Locate the cell with the specified text and output its (x, y) center coordinate. 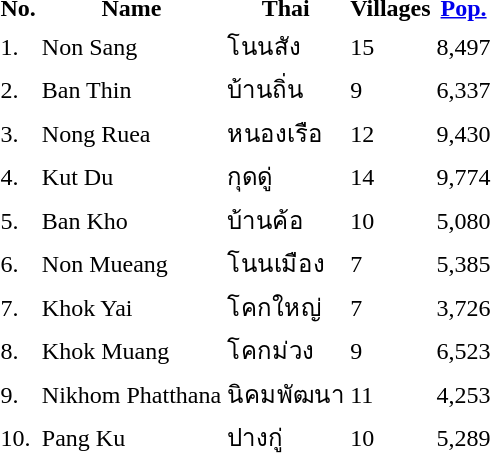
Ban Kho (131, 220)
Non Sang (131, 46)
11 (390, 394)
กุดดู่ (286, 176)
10 (390, 220)
Ban Thin (131, 90)
Nikhom Phatthana (131, 394)
Khok Muang (131, 350)
14 (390, 176)
โนนสัง (286, 46)
นิคมพัฒนา (286, 394)
บ้านถิ่น (286, 90)
Khok Yai (131, 307)
Non Mueang (131, 264)
Nong Ruea (131, 133)
12 (390, 133)
โนนเมือง (286, 264)
บ้านค้อ (286, 220)
โคกม่วง (286, 350)
โคกใหญ่ (286, 307)
Kut Du (131, 176)
15 (390, 46)
หนองเรือ (286, 133)
